Scan for the cell matching the given text and deliver its [X, Y] coordinate at center. 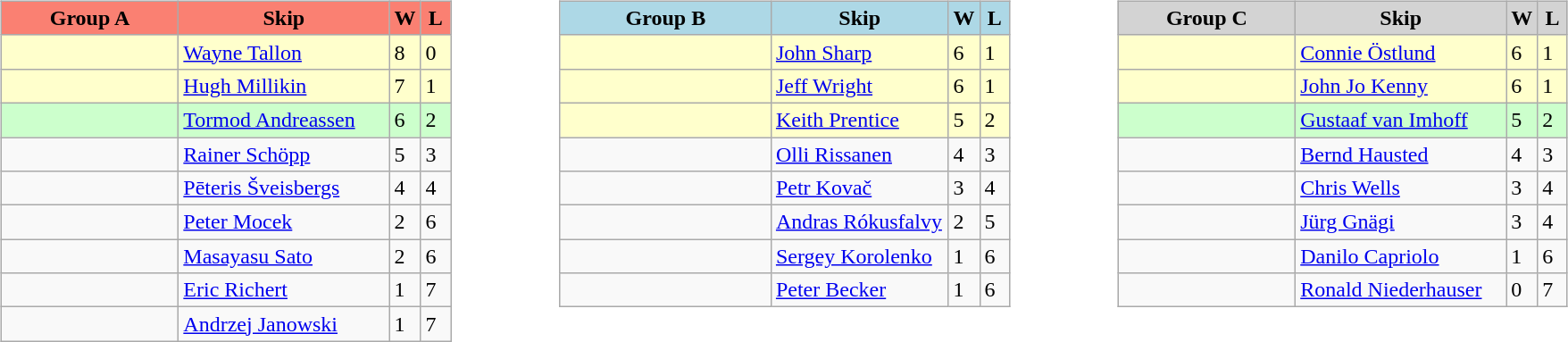
Bernd Hausted [1401, 154]
8 [405, 52]
Group A [89, 18]
Petr Kovač [859, 188]
Wayne Tallon [284, 52]
Andrzej Janowski [284, 324]
Connie Östlund [1401, 52]
Andras Rókusfalvy [859, 222]
Eric Richert [284, 290]
Peter Mocek [284, 222]
Ronald Niederhauser [1401, 290]
Chris Wells [1401, 188]
Danilo Capriolo [1401, 256]
Rainer Schöpp [284, 154]
Jeff Wright [859, 86]
Olli Rissanen [859, 154]
Pēteris Šveisbergs [284, 188]
John Sharp [859, 52]
John Jo Kenny [1401, 86]
Gustaaf van Imhoff [1401, 120]
Masayasu Sato [284, 256]
Group B [665, 18]
Jürg Gnägi [1401, 222]
Tormod Andreassen [284, 120]
Group C [1207, 18]
Keith Prentice [859, 120]
Hugh Millikin [284, 86]
Peter Becker [859, 290]
Sergey Korolenko [859, 256]
